Extract the (X, Y) coordinate from the center of the cell holding the provided text.  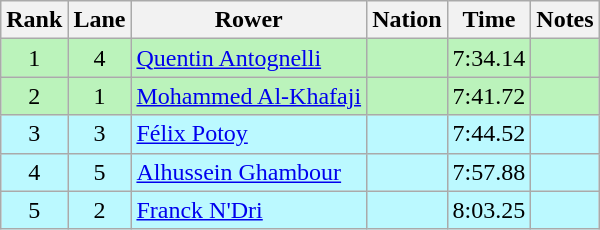
Mohammed Al-Khafaji (249, 96)
Alhussein Ghambour (249, 172)
7:34.14 (489, 58)
Rank (34, 20)
7:41.72 (489, 96)
Lane (100, 20)
Notes (565, 20)
Quentin Antognelli (249, 58)
Rower (249, 20)
Time (489, 20)
Franck N'Dri (249, 210)
7:57.88 (489, 172)
Félix Potoy (249, 134)
8:03.25 (489, 210)
Nation (407, 20)
7:44.52 (489, 134)
